Locate the cell with the specified text and output its (X, Y) center coordinate. 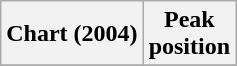
Peakposition (189, 34)
Chart (2004) (72, 34)
